Return the [X, Y] coordinate for the center point of the cell that contains the specified text.  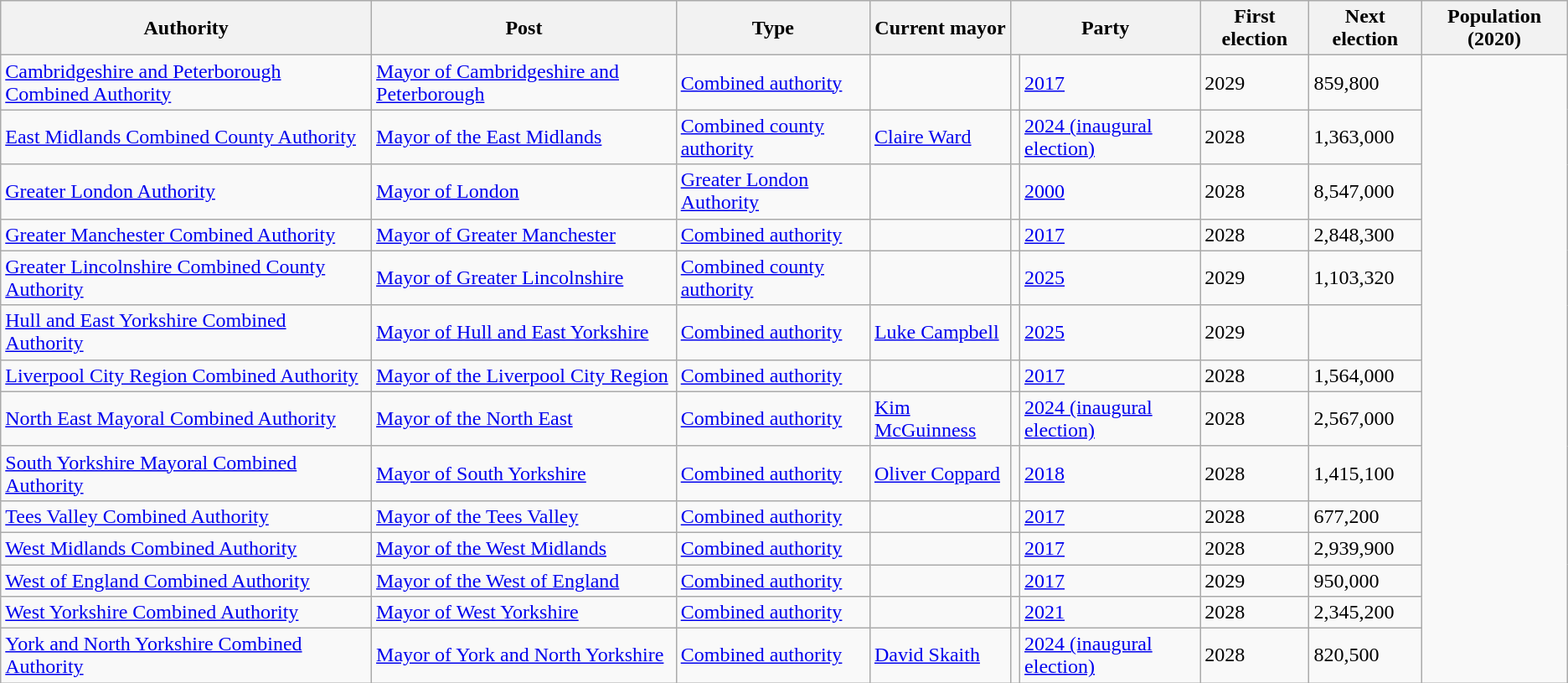
Mayor of the West of England [524, 581]
York and North Yorkshire Combined Authority [186, 655]
West of England Combined Authority [186, 581]
Mayor of Cambridgeshire and Peterborough [524, 82]
859,800 [1365, 82]
Mayor of the Liverpool City Region [524, 375]
Mayor of Greater Lincolnshire [524, 278]
Mayor of London [524, 191]
Next election [1365, 28]
Mayor of York and North Yorkshire [524, 655]
Mayor of Hull and East Yorkshire [524, 332]
Hull and East Yorkshire Combined Authority [186, 332]
Greater Lincolnshire Combined County Authority [186, 278]
Oliver Coppard [940, 473]
Type [772, 28]
2,567,000 [1365, 419]
Mayor of West Yorkshire [524, 613]
Mayor of Greater Manchester [524, 235]
Post [524, 28]
950,000 [1365, 581]
2,939,900 [1365, 548]
East Midlands Combined County Authority [186, 137]
Mayor of South Yorkshire [524, 473]
Kim McGuinness [940, 419]
677,200 [1365, 516]
West Midlands Combined Authority [186, 548]
Luke Campbell [940, 332]
Authority [186, 28]
2000 [1111, 191]
8,547,000 [1365, 191]
David Skaith [940, 655]
West Yorkshire Combined Authority [186, 613]
Cambridgeshire and Peterborough Combined Authority [186, 82]
Claire Ward [940, 137]
1,415,100 [1365, 473]
South Yorkshire Mayoral Combined Authority [186, 473]
Mayor of the Tees Valley [524, 516]
Greater Manchester Combined Authority [186, 235]
Mayor of the East Midlands [524, 137]
Mayor of the North East [524, 419]
2021 [1111, 613]
1,103,320 [1365, 278]
Current mayor [940, 28]
820,500 [1365, 655]
North East Mayoral Combined Authority [186, 419]
2,345,200 [1365, 613]
2018 [1111, 473]
1,363,000 [1365, 137]
Mayor of the West Midlands [524, 548]
Tees Valley Combined Authority [186, 516]
First election [1255, 28]
Population (2020) [1494, 28]
2,848,300 [1365, 235]
Party [1105, 28]
1,564,000 [1365, 375]
Liverpool City Region Combined Authority [186, 375]
